Extract the (X, Y) coordinate from the center of the cell holding the provided text.  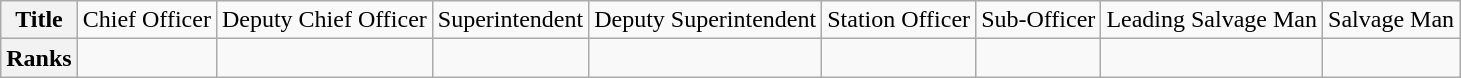
Ranks (39, 58)
Sub-Officer (1038, 20)
Superintendent (510, 20)
Chief Officer (146, 20)
Station Officer (899, 20)
Deputy Chief Officer (324, 20)
Deputy Superintendent (706, 20)
Leading Salvage Man (1212, 20)
Salvage Man (1392, 20)
Title (39, 20)
